Find where the given text appears and provide that cell's center as [X, Y] coordinate. 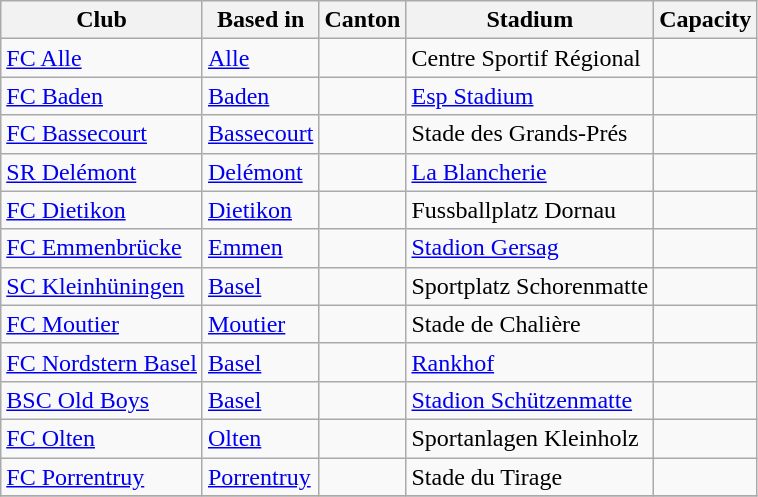
Based in [260, 20]
Delémont [260, 172]
Stade des Grands-Prés [530, 134]
SR Delémont [102, 172]
La Blancherie [530, 172]
Stadion Gersag [530, 248]
Fussballplatz Dornau [530, 210]
FC Moutier [102, 324]
Alle [260, 58]
Centre Sportif Régional [530, 58]
Olten [260, 438]
Capacity [706, 20]
FC Porrentruy [102, 477]
Stade du Tirage [530, 477]
Sportanlagen Kleinholz [530, 438]
FC Emmenbrücke [102, 248]
Sportplatz Schorenmatte [530, 286]
Rankhof [530, 362]
Emmen [260, 248]
BSC Old Boys [102, 400]
FC Olten [102, 438]
Stade de Chalière [530, 324]
Bassecourt [260, 134]
Moutier [260, 324]
Canton [362, 20]
FC Bassecourt [102, 134]
Dietikon [260, 210]
FC Baden [102, 96]
FC Dietikon [102, 210]
Club [102, 20]
Stadion Schützenmatte [530, 400]
FC Nordstern Basel [102, 362]
Stadium [530, 20]
FC Alle [102, 58]
Porrentruy [260, 477]
SC Kleinhüningen [102, 286]
Esp Stadium [530, 96]
Baden [260, 96]
